Search for the cell housing the specified text and yield its (x, y) center coordinate. 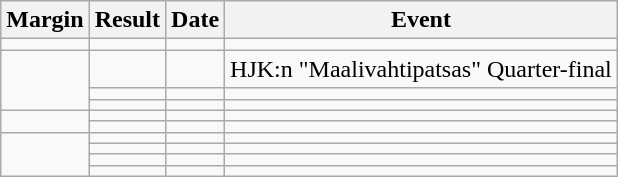
HJK:n "Maalivahtipatsas" Quarter-final (422, 69)
Date (196, 20)
Result (127, 20)
Margin (45, 20)
Event (422, 20)
